Pinpoint the cell where the given text exists, returning its (x, y) midpoint coordinate. 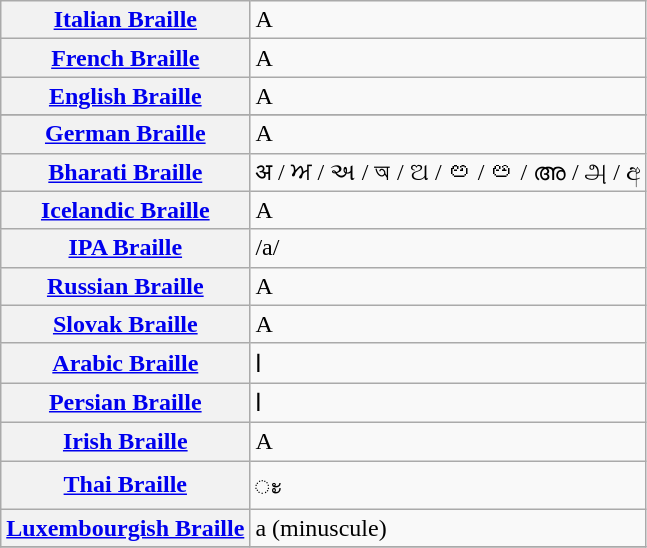
Russian Braille (126, 286)
Icelandic Braille (126, 210)
IPA Braille (126, 248)
/a/ (448, 248)
А (448, 286)
Slovak Braille (126, 324)
Thai Braille (126, 484)
Italian Braille (126, 20)
Persian Braille (126, 403)
◌ะ (448, 484)
German Braille (126, 134)
Irish Braille (126, 441)
English Braille (126, 96)
a (minuscule) (448, 528)
अ / ਅ / અ / অ / ଅ / అ / ಅ / അ / அ / අ (448, 172)
Arabic Braille (126, 363)
Bharati Braille (126, 172)
French Braille (126, 58)
Luxembourgish Braille (126, 528)
